Identify which cell holds the provided text, then report its (X, Y) central coordinate. 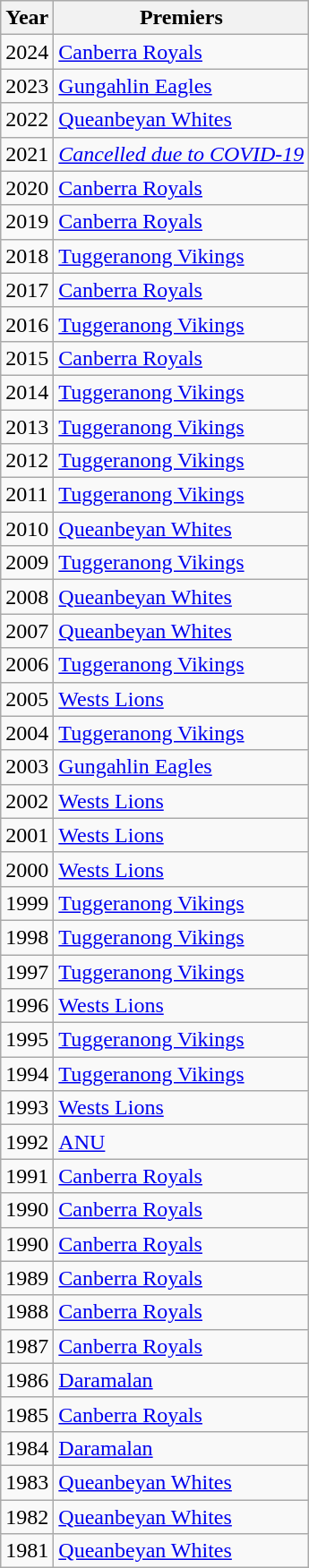
2013 (27, 427)
2018 (27, 256)
2019 (27, 222)
2010 (27, 529)
2023 (27, 86)
1993 (27, 1108)
2001 (27, 835)
1994 (27, 1074)
1988 (27, 1312)
ANU (181, 1142)
1997 (27, 971)
2002 (27, 801)
1987 (27, 1346)
1983 (27, 1482)
2020 (27, 188)
2021 (27, 154)
1996 (27, 1006)
1982 (27, 1517)
1986 (27, 1380)
2007 (27, 631)
1995 (27, 1040)
2011 (27, 495)
2016 (27, 324)
2015 (27, 358)
2000 (27, 869)
1984 (27, 1448)
2003 (27, 767)
1981 (27, 1551)
1985 (27, 1414)
1999 (27, 903)
1992 (27, 1142)
Cancelled due to COVID-19 (181, 154)
2004 (27, 733)
2024 (27, 52)
2022 (27, 120)
2014 (27, 392)
2005 (27, 699)
2017 (27, 290)
1998 (27, 937)
2009 (27, 563)
1989 (27, 1278)
2012 (27, 461)
1991 (27, 1176)
2008 (27, 597)
2006 (27, 665)
Year (27, 18)
Premiers (181, 18)
